For the text-containing cell, return its midpoint in (X, Y) coordinate format. 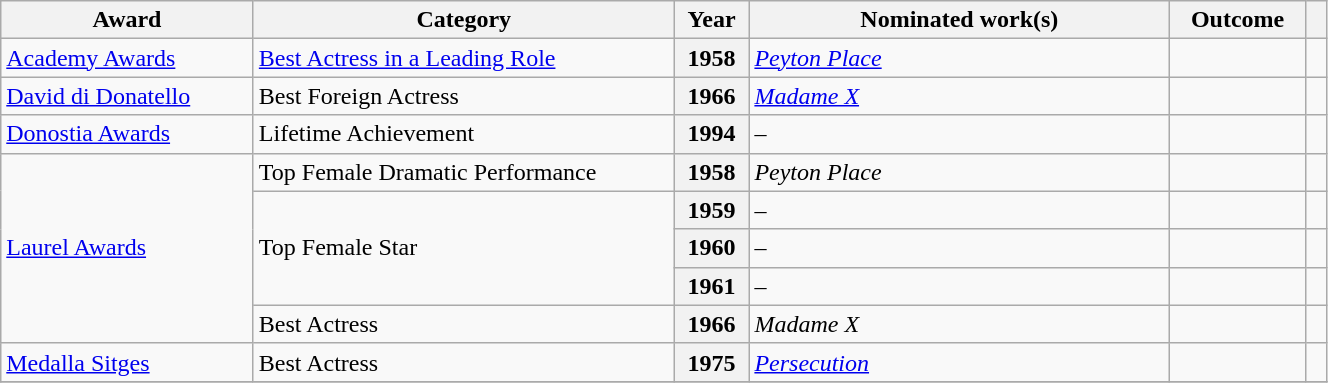
1961 (712, 286)
1960 (712, 248)
Academy Awards (128, 58)
Lifetime Achievement (464, 134)
Top Female Star (464, 248)
Award (128, 20)
Best Actress in a Leading Role (464, 58)
Best Foreign Actress (464, 96)
David di Donatello (128, 96)
1959 (712, 210)
1994 (712, 134)
1975 (712, 362)
Category (464, 20)
Outcome (1238, 20)
Laurel Awards (128, 248)
Persecution (960, 362)
Nominated work(s) (960, 20)
Donostia Awards (128, 134)
Medalla Sitges (128, 362)
Year (712, 20)
Top Female Dramatic Performance (464, 172)
